Find where the given text appears and provide that cell's center as [X, Y] coordinate. 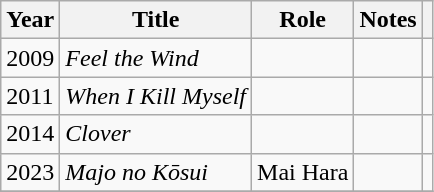
2023 [30, 172]
Notes [388, 20]
Clover [156, 134]
Title [156, 20]
Year [30, 20]
Role [303, 20]
Majo no Kōsui [156, 172]
Feel the Wind [156, 58]
2014 [30, 134]
Mai Hara [303, 172]
When I Kill Myself [156, 96]
2011 [30, 96]
2009 [30, 58]
